Search for the cell housing the specified text and yield its [x, y] center coordinate. 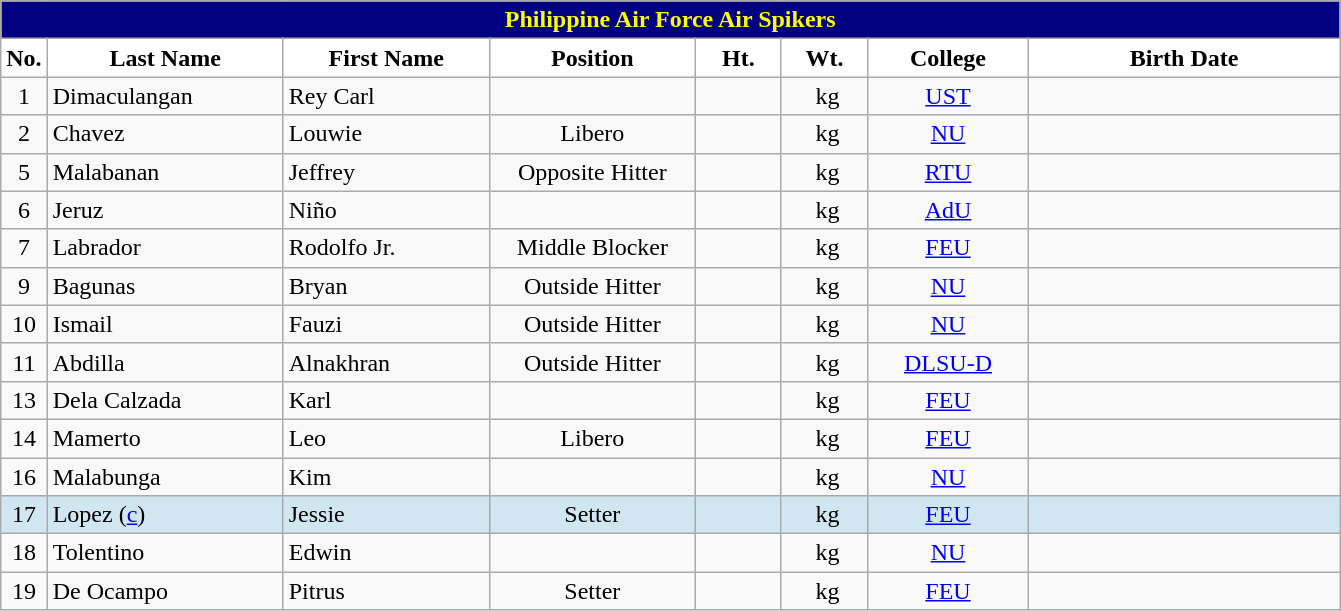
Tolentino [165, 553]
Rey Carl [386, 96]
Louwie [386, 134]
18 [24, 553]
Last Name [165, 58]
Pitrus [386, 591]
19 [24, 591]
Rodolfo Jr. [386, 248]
Malabunga [165, 477]
5 [24, 172]
DLSU-D [948, 362]
No. [24, 58]
6 [24, 210]
Birth Date [1184, 58]
Ht. [738, 58]
Kim [386, 477]
Dela Calzada [165, 400]
Jeruz [165, 210]
Jessie [386, 515]
Mamerto [165, 438]
Position [592, 58]
Philippine Air Force Air Spikers [670, 20]
Jeffrey [386, 172]
UST [948, 96]
Edwin [386, 553]
Chavez [165, 134]
AdU [948, 210]
1 [24, 96]
Lopez (c) [165, 515]
11 [24, 362]
16 [24, 477]
Ismail [165, 324]
College [948, 58]
RTU [948, 172]
Bryan [386, 286]
Wt. [824, 58]
First Name [386, 58]
Leo [386, 438]
9 [24, 286]
Abdilla [165, 362]
17 [24, 515]
Niño [386, 210]
Bagunas [165, 286]
14 [24, 438]
7 [24, 248]
De Ocampo [165, 591]
Middle Blocker [592, 248]
13 [24, 400]
2 [24, 134]
Labrador [165, 248]
10 [24, 324]
Karl [386, 400]
Opposite Hitter [592, 172]
Dimaculangan [165, 96]
Malabanan [165, 172]
Fauzi [386, 324]
Alnakhran [386, 362]
